Identify which cell holds the provided text, then report its (x, y) central coordinate. 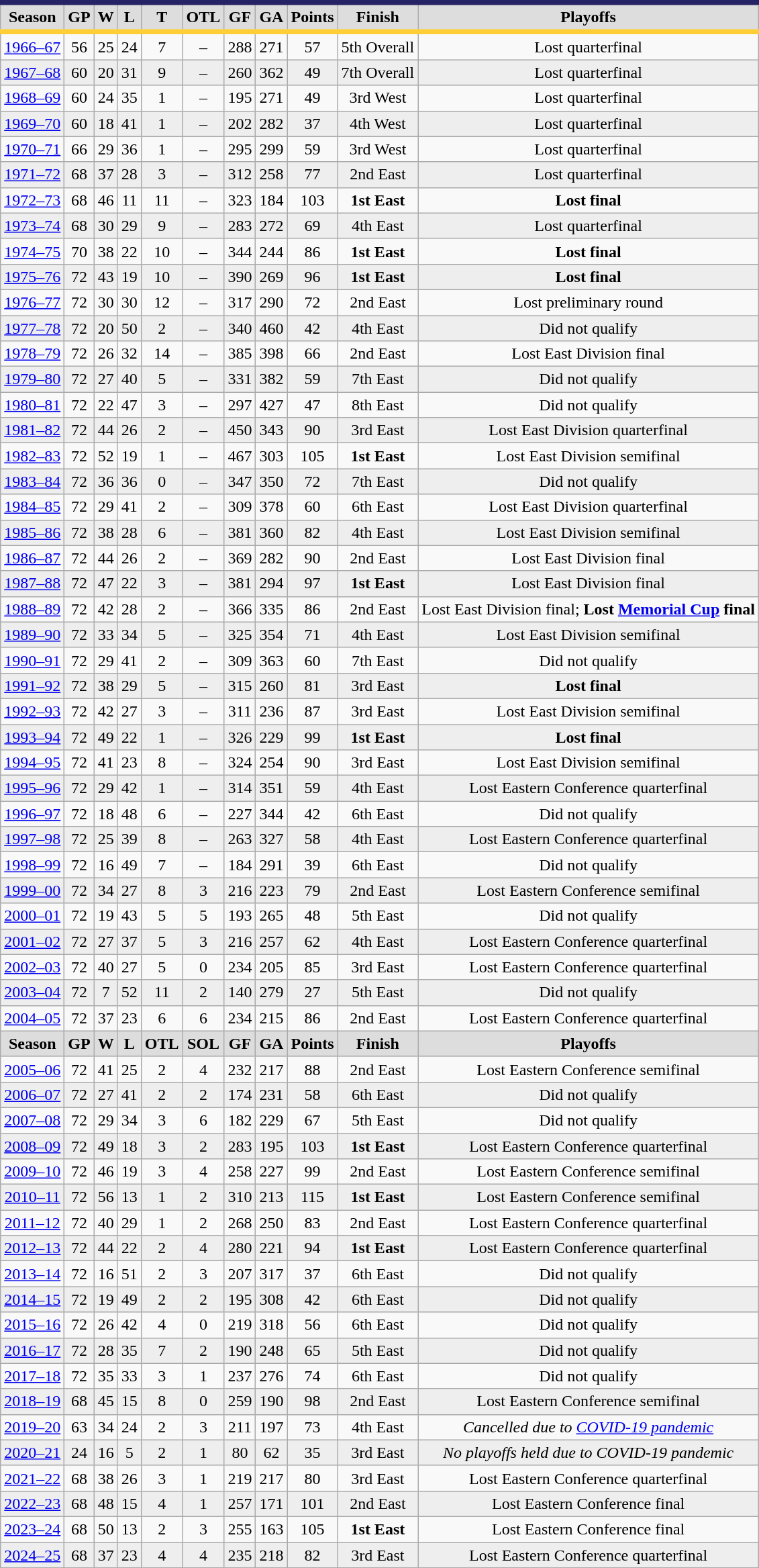
No playoffs held due to COVID-19 pandemic (589, 1452)
31 (129, 73)
2006–07 (32, 1095)
1988–89 (32, 609)
45 (106, 1401)
254 (271, 763)
215 (271, 1018)
202 (240, 124)
231 (271, 1095)
1999–00 (32, 890)
250 (271, 1223)
87 (313, 711)
1992–93 (32, 711)
255 (240, 1529)
398 (271, 354)
1976–77 (32, 302)
2003–04 (32, 993)
280 (240, 1248)
207 (240, 1274)
1981–82 (32, 430)
1990–91 (32, 660)
327 (271, 839)
232 (240, 1069)
97 (313, 584)
Cancelled due to COVID-19 pandemic (589, 1427)
1987–88 (32, 584)
235 (240, 1555)
63 (79, 1427)
315 (240, 686)
1984–85 (32, 507)
2021–22 (32, 1478)
312 (240, 175)
223 (271, 890)
14 (162, 354)
236 (271, 711)
363 (271, 660)
1979–80 (32, 379)
2015–16 (32, 1325)
427 (271, 405)
467 (240, 456)
SOL (203, 1044)
343 (271, 430)
2014–15 (32, 1299)
1975–76 (32, 277)
73 (313, 1427)
295 (240, 149)
163 (271, 1529)
205 (271, 967)
1986–87 (32, 558)
2010–11 (32, 1197)
263 (240, 839)
2012–13 (32, 1248)
221 (271, 1248)
2022–23 (32, 1504)
2019–20 (32, 1427)
347 (240, 481)
308 (271, 1299)
303 (271, 456)
279 (271, 993)
1997–98 (32, 839)
318 (271, 1325)
2000–01 (32, 916)
2023–24 (32, 1529)
276 (271, 1376)
2007–08 (32, 1120)
12 (162, 302)
366 (240, 609)
101 (313, 1504)
79 (313, 890)
272 (271, 226)
378 (271, 507)
218 (271, 1555)
335 (271, 609)
291 (271, 865)
2016–17 (32, 1350)
369 (240, 558)
1966–67 (32, 46)
360 (271, 533)
1967–68 (32, 73)
248 (271, 1350)
340 (240, 328)
390 (240, 277)
32 (129, 354)
1991–92 (32, 686)
259 (240, 1401)
88 (313, 1069)
2001–02 (32, 941)
244 (271, 251)
1980–81 (32, 405)
5th Overall (378, 46)
65 (313, 1350)
311 (240, 711)
1993–94 (32, 737)
2004–05 (32, 1018)
2005–06 (32, 1069)
265 (271, 916)
1973–74 (32, 226)
1969–70 (32, 124)
1996–97 (32, 814)
314 (240, 788)
297 (240, 405)
1985–86 (32, 533)
323 (240, 200)
1982–83 (32, 456)
326 (240, 737)
Lost preliminary round (589, 302)
362 (271, 73)
310 (240, 1197)
2011–12 (32, 1223)
2024–25 (32, 1555)
299 (271, 149)
2002–03 (32, 967)
98 (313, 1401)
2013–14 (32, 1274)
1998–99 (32, 865)
174 (240, 1095)
69 (313, 226)
1994–95 (32, 763)
94 (313, 1248)
385 (240, 354)
71 (313, 635)
211 (240, 1427)
2018–19 (32, 1401)
197 (271, 1427)
354 (271, 635)
325 (240, 635)
382 (271, 379)
193 (240, 916)
1968–69 (32, 98)
4th West (378, 124)
7th Overall (378, 73)
140 (240, 993)
8th East (378, 405)
1977–78 (32, 328)
2008–09 (32, 1146)
2017–18 (32, 1376)
450 (240, 430)
Lost East Division final; Lost Memorial Cup final (589, 609)
T (162, 17)
1989–90 (32, 635)
288 (240, 46)
350 (271, 481)
351 (271, 788)
67 (313, 1120)
1983–84 (32, 481)
269 (271, 277)
2009–10 (32, 1172)
1971–72 (32, 175)
331 (240, 379)
460 (271, 328)
77 (313, 175)
51 (129, 1274)
171 (271, 1504)
85 (313, 967)
115 (313, 1197)
1970–71 (32, 149)
294 (271, 584)
74 (313, 1376)
290 (271, 302)
96 (313, 277)
268 (240, 1223)
83 (313, 1223)
1978–79 (32, 354)
182 (240, 1120)
1995–96 (32, 788)
237 (240, 1376)
70 (79, 251)
57 (313, 46)
213 (271, 1197)
324 (240, 763)
1972–73 (32, 200)
2020–21 (32, 1452)
81 (313, 686)
1974–75 (32, 251)
